From the cell containing the given text, extract its center point as [x, y] coordinate. 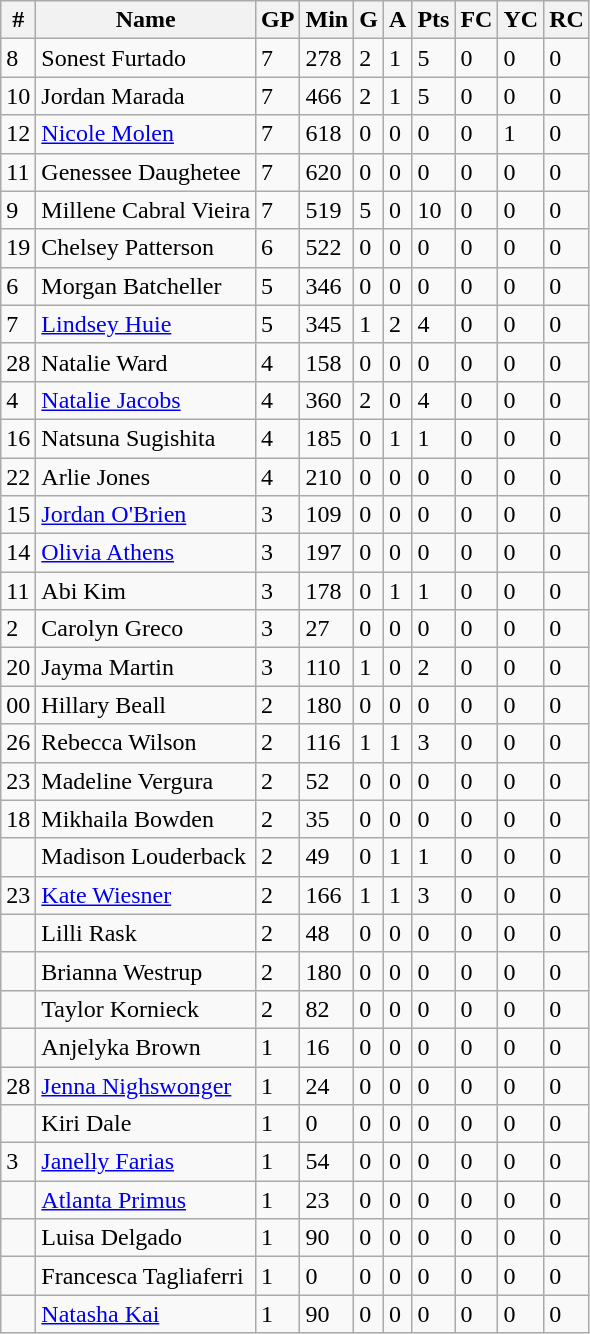
35 [327, 819]
345 [327, 324]
519 [327, 210]
Mikhaila Bowden [146, 819]
Natalie Jacobs [146, 400]
Arlie Jones [146, 477]
Kate Wiesner [146, 895]
15 [18, 515]
RC [567, 20]
116 [327, 743]
9 [18, 210]
346 [327, 286]
FC [476, 20]
Jordan Marada [146, 96]
Taylor Kornieck [146, 1009]
GP [278, 20]
82 [327, 1009]
18 [18, 819]
Francesca Tagliaferri [146, 1276]
54 [327, 1162]
G [369, 20]
278 [327, 58]
48 [327, 933]
Lindsey Huie [146, 324]
158 [327, 362]
Natasha Kai [146, 1314]
Luisa Delgado [146, 1238]
20 [18, 667]
185 [327, 438]
22 [18, 477]
618 [327, 134]
Jayma Martin [146, 667]
166 [327, 895]
Atlanta Primus [146, 1200]
52 [327, 781]
Morgan Batcheller [146, 286]
Jenna Nighswonger [146, 1085]
Brianna Westrup [146, 971]
24 [327, 1085]
Rebecca Wilson [146, 743]
178 [327, 591]
Chelsey Patterson [146, 248]
Genessee Daughetee [146, 172]
Madeline Vergura [146, 781]
Min [327, 20]
27 [327, 629]
14 [18, 553]
Nicole Molen [146, 134]
A [397, 20]
49 [327, 857]
19 [18, 248]
Jordan O'Brien [146, 515]
Natsuna Sugishita [146, 438]
26 [18, 743]
Name [146, 20]
620 [327, 172]
Lilli Rask [146, 933]
Anjelyka Brown [146, 1047]
12 [18, 134]
Pts [434, 20]
# [18, 20]
197 [327, 553]
YC [521, 20]
Kiri Dale [146, 1124]
109 [327, 515]
Carolyn Greco [146, 629]
Abi Kim [146, 591]
522 [327, 248]
Madison Louderback [146, 857]
Janelly Farias [146, 1162]
Sonest Furtado [146, 58]
110 [327, 667]
Millene Cabral Vieira [146, 210]
00 [18, 705]
Natalie Ward [146, 362]
Olivia Athens [146, 553]
210 [327, 477]
466 [327, 96]
8 [18, 58]
Hillary Beall [146, 705]
360 [327, 400]
